For the text-containing cell, return its midpoint in [X, Y] coordinate format. 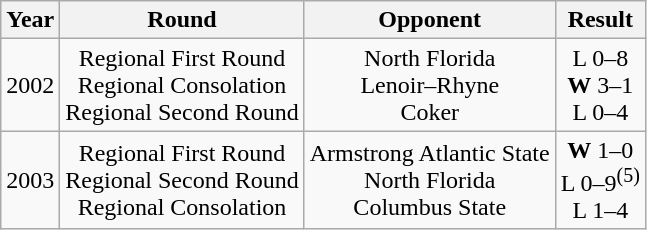
L 0–8W 3–1L 0–4 [600, 85]
Opponent [430, 20]
Round [182, 20]
2002 [30, 85]
Regional First RoundRegional Second RoundRegional Consolation [182, 180]
2003 [30, 180]
Regional First RoundRegional ConsolationRegional Second Round [182, 85]
Year [30, 20]
Result [600, 20]
W 1–0L 0–9(5)L 1–4 [600, 180]
Armstrong Atlantic StateNorth FloridaColumbus State [430, 180]
North FloridaLenoir–RhyneCoker [430, 85]
